Extract the (x, y) coordinate from the center of the cell holding the provided text.  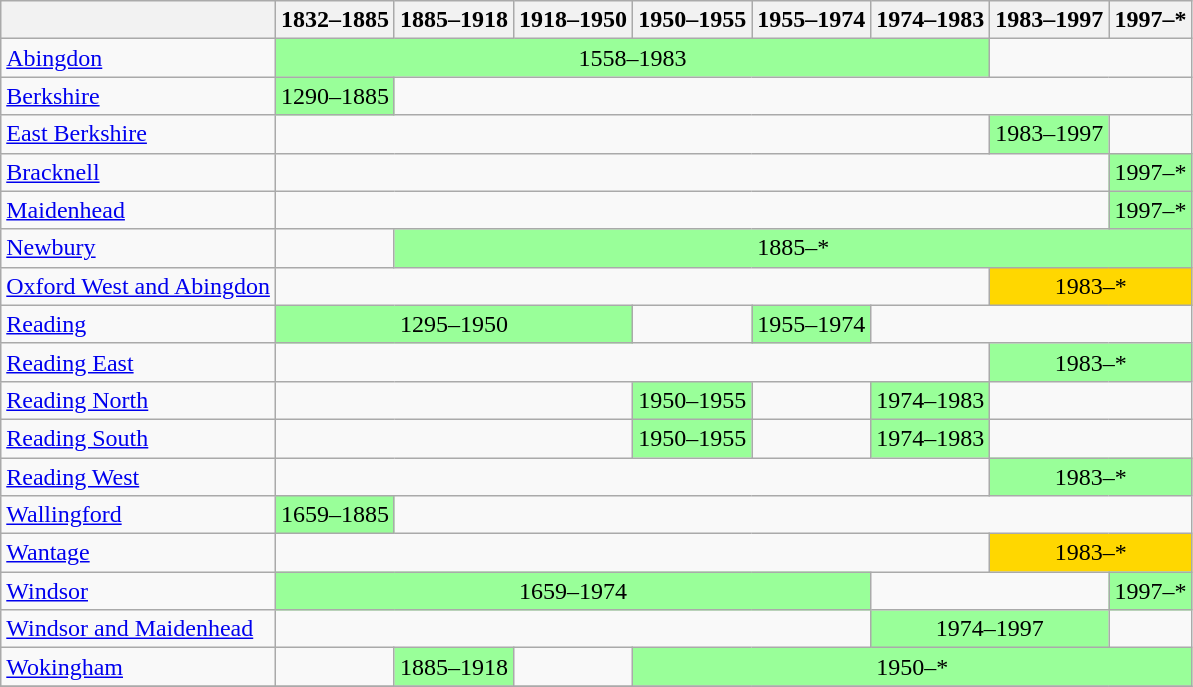
Windsor (138, 591)
Berkshire (138, 96)
1974–1997 (990, 629)
1290–1885 (334, 96)
1918–1950 (574, 20)
Oxford West and Abingdon (138, 286)
1950–* (912, 667)
East Berkshire (138, 134)
1659–1974 (572, 591)
1659–1885 (334, 515)
1558–1983 (632, 58)
Wokingham (138, 667)
Reading South (138, 438)
1832–1885 (334, 20)
Newbury (138, 248)
Wallingford (138, 515)
Reading East (138, 362)
Reading North (138, 400)
Abingdon (138, 58)
Windsor and Maidenhead (138, 629)
Reading West (138, 477)
Wantage (138, 553)
Bracknell (138, 172)
1885–* (792, 248)
1295–1950 (454, 324)
Maidenhead (138, 210)
Reading (138, 324)
